Determine the (X, Y) coordinate at the center of the cell enclosing the given text.  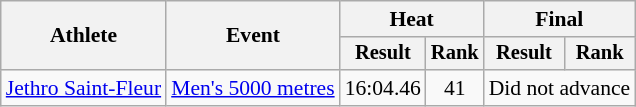
Men's 5000 metres (253, 88)
Event (253, 36)
Athlete (84, 36)
41 (455, 88)
Jethro Saint-Fleur (84, 88)
Did not advance (560, 88)
16:04.46 (383, 88)
Heat (412, 19)
Final (560, 19)
